Return the [X, Y] coordinate for the center point of the cell that contains the specified text.  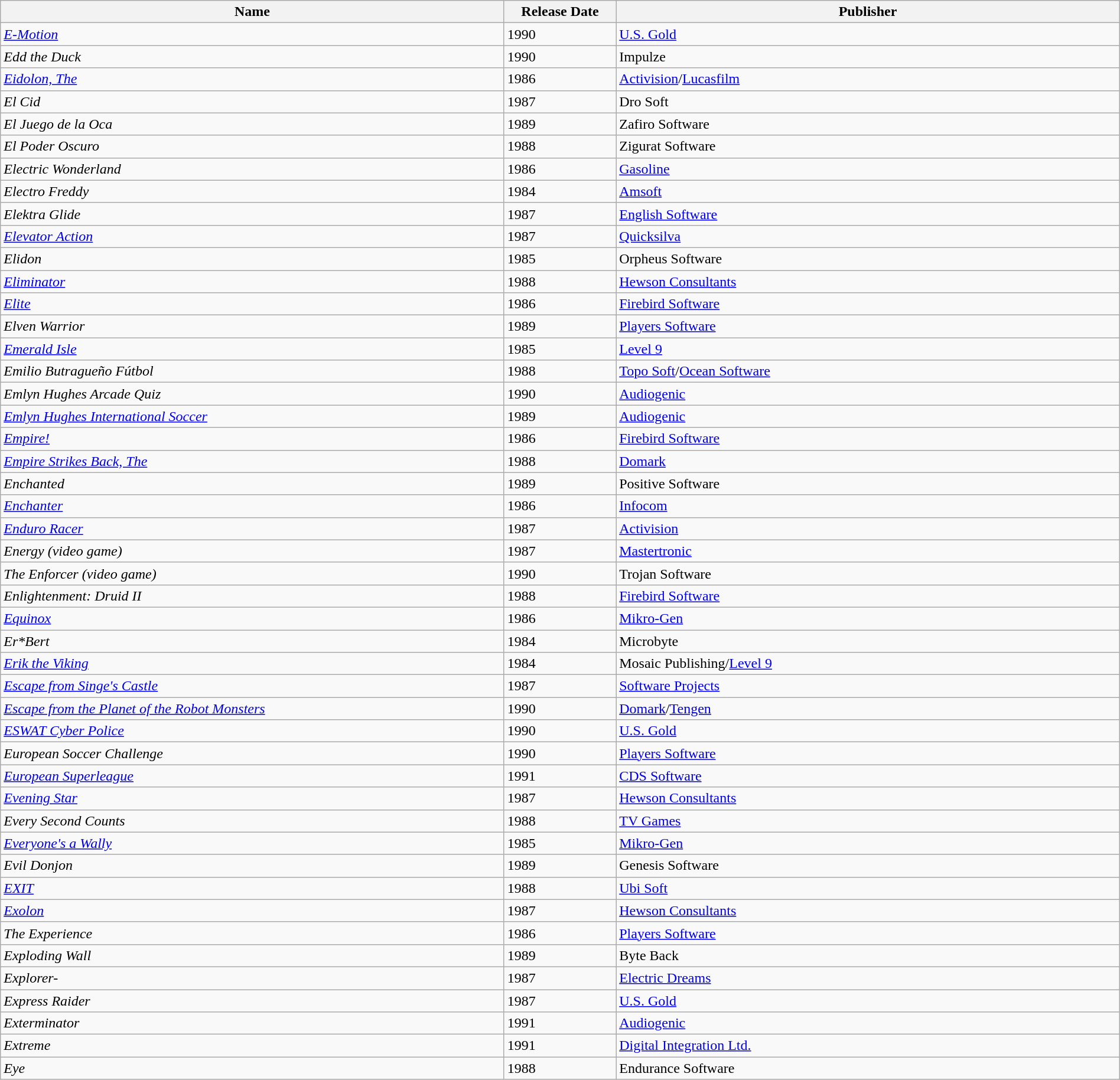
Domark/Tengen [868, 709]
Elven Warrior [253, 327]
Escape from Singe's Castle [253, 686]
Amsoft [868, 191]
Exolon [253, 911]
Emlyn Hughes International Soccer [253, 416]
Energy (video game) [253, 551]
Zafiro Software [868, 124]
Explorer- [253, 978]
ESWAT Cyber Police [253, 731]
Orpheus Software [868, 259]
Digital Integration Ltd. [868, 1046]
Eliminator [253, 282]
Activision/Lucasfilm [868, 79]
El Juego de la Oca [253, 124]
Trojan Software [868, 573]
Endurance Software [868, 1068]
Microbyte [868, 641]
Elevator Action [253, 236]
Exterminator [253, 1023]
Edd the Duck [253, 57]
EXIT [253, 888]
Eye [253, 1068]
Erik the Viking [253, 664]
Positive Software [868, 484]
The Experience [253, 933]
Enchanter [253, 506]
El Poder Oscuro [253, 146]
Eidolon, The [253, 79]
Level 9 [868, 349]
Extreme [253, 1046]
Electric Dreams [868, 978]
Enchanted [253, 484]
Escape from the Planet of the Robot Monsters [253, 709]
Byte Back [868, 955]
Evening Star [253, 798]
Exploding Wall [253, 955]
Release Date [560, 12]
Emlyn Hughes Arcade Quiz [253, 394]
Genesis Software [868, 866]
Activision [868, 528]
Name [253, 12]
European Soccer Challenge [253, 753]
Equinox [253, 618]
Topo Soft/Ocean Software [868, 371]
Mosaic Publishing/Level 9 [868, 664]
El Cid [253, 102]
Publisher [868, 12]
Enduro Racer [253, 528]
European Superleague [253, 776]
Electric Wonderland [253, 169]
Express Raider [253, 1001]
Impulze [868, 57]
Emerald Isle [253, 349]
Infocom [868, 506]
Software Projects [868, 686]
Gasoline [868, 169]
English Software [868, 214]
CDS Software [868, 776]
Empire! [253, 439]
E-Motion [253, 34]
Elektra Glide [253, 214]
Everyone's a Wally [253, 843]
Quicksilva [868, 236]
Dro Soft [868, 102]
Elite [253, 304]
Electro Freddy [253, 191]
Zigurat Software [868, 146]
Emilio Butragueño Fútbol [253, 371]
Evil Donjon [253, 866]
Er*Bert [253, 641]
Enlightenment: Druid II [253, 596]
Domark [868, 461]
Every Second Counts [253, 821]
Ubi Soft [868, 888]
The Enforcer (video game) [253, 573]
Elidon [253, 259]
Empire Strikes Back, The [253, 461]
TV Games [868, 821]
Mastertronic [868, 551]
